From the cell containing the given text, extract its center point as (x, y) coordinate. 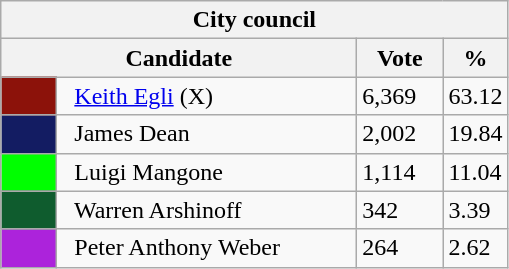
1,114 (400, 172)
6,369 (400, 96)
Luigi Mangone (207, 172)
City council (254, 20)
63.12 (476, 96)
3.39 (476, 210)
% (476, 58)
264 (400, 248)
342 (400, 210)
19.84 (476, 134)
Candidate (179, 58)
Peter Anthony Weber (207, 248)
Vote (400, 58)
James Dean (207, 134)
2.62 (476, 248)
11.04 (476, 172)
Warren Arshinoff (207, 210)
Keith Egli (X) (207, 96)
2,002 (400, 134)
